Pinpoint the cell where the given text exists, returning its [x, y] midpoint coordinate. 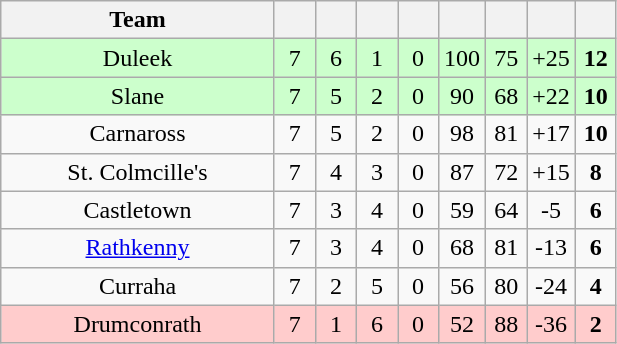
59 [462, 210]
56 [462, 286]
98 [462, 134]
88 [506, 324]
80 [506, 286]
Castletown [138, 210]
72 [506, 172]
Duleek [138, 58]
90 [462, 96]
Carnaross [138, 134]
+15 [552, 172]
+22 [552, 96]
52 [462, 324]
75 [506, 58]
+25 [552, 58]
-24 [552, 286]
Curraha [138, 286]
100 [462, 58]
Rathkenny [138, 248]
-5 [552, 210]
Drumconrath [138, 324]
-13 [552, 248]
-36 [552, 324]
64 [506, 210]
87 [462, 172]
St. Colmcille's [138, 172]
8 [596, 172]
12 [596, 58]
Slane [138, 96]
Team [138, 20]
+17 [552, 134]
